Return the [X, Y] coordinate for the center point of the cell that contains the specified text.  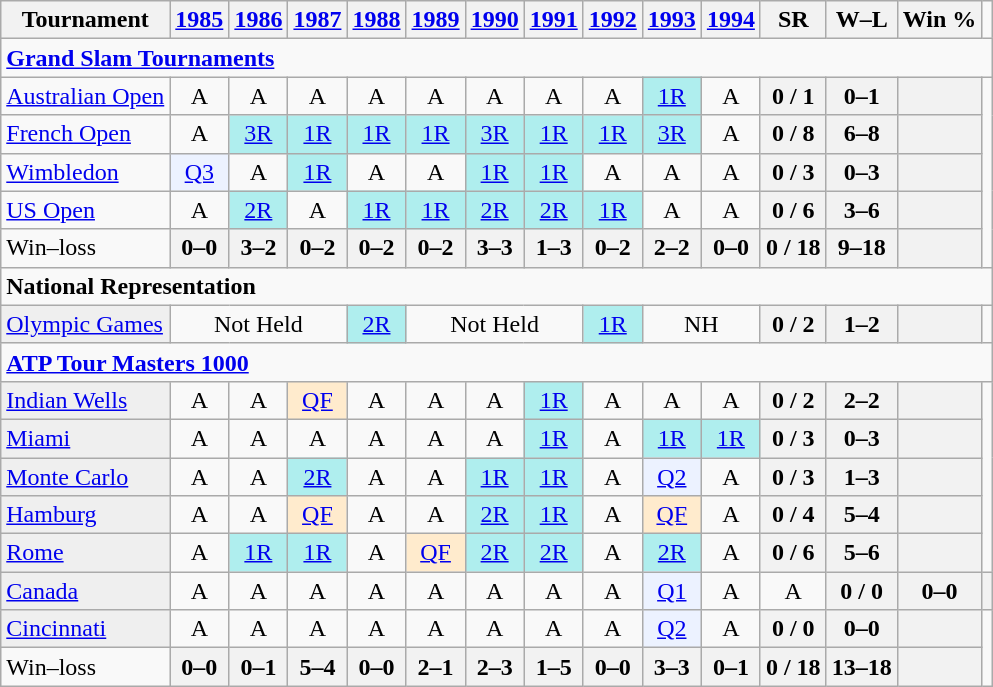
Australian Open [86, 96]
Indian Wells [86, 400]
1990 [494, 20]
Cincinnati [86, 629]
6–8 [862, 134]
SR [793, 20]
1986 [258, 20]
Tournament [86, 20]
1991 [554, 20]
0 / 8 [793, 134]
1994 [730, 20]
9–18 [862, 248]
Canada [86, 591]
Olympic Games [86, 324]
NH [701, 324]
1988 [376, 20]
Monte Carlo [86, 477]
1–2 [862, 324]
1–5 [554, 667]
2–3 [494, 667]
1992 [612, 20]
1985 [200, 20]
Hamburg [86, 515]
Win % [940, 20]
5–6 [862, 553]
Q1 [672, 591]
1987 [318, 20]
US Open [86, 210]
13–18 [862, 667]
1993 [672, 20]
ATP Tour Masters 1000 [497, 362]
2–1 [436, 667]
3–6 [862, 210]
Grand Slam Tournaments [497, 58]
W–L [862, 20]
0 / 4 [793, 515]
3–2 [258, 248]
Q3 [200, 172]
Rome [86, 553]
Miami [86, 438]
French Open [86, 134]
1989 [436, 20]
0 / 1 [793, 96]
Wimbledon [86, 172]
National Representation [497, 286]
